From the cell containing the given text, extract its center point as [x, y] coordinate. 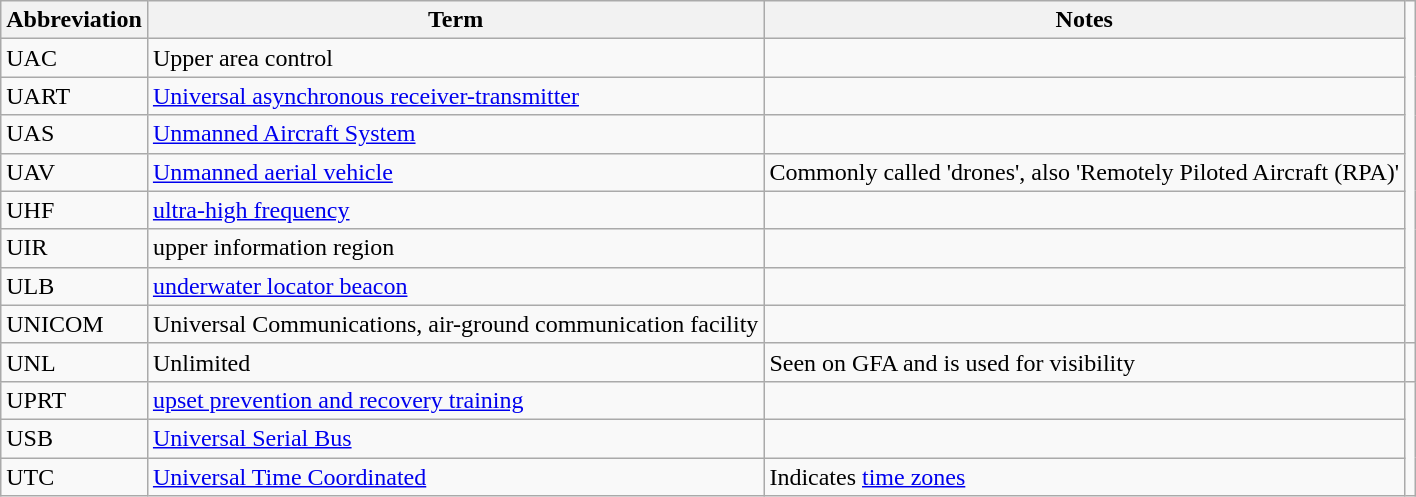
Universal Time Coordinated [455, 477]
UPRT [74, 400]
ULB [74, 286]
USB [74, 438]
Commonly called 'drones', also 'Remotely Piloted Aircraft (RPA)' [1084, 172]
ultra-high frequency [455, 210]
UTC [74, 477]
UIR [74, 248]
Unmanned aerial vehicle [455, 172]
upset prevention and recovery training [455, 400]
Upper area control [455, 58]
UHF [74, 210]
Universal Serial Bus [455, 438]
Universal Communications, air-ground communication facility [455, 324]
Unlimited [455, 362]
UNL [74, 362]
Seen on GFA and is used for visibility [1084, 362]
Universal asynchronous receiver-transmitter [455, 96]
underwater locator beacon [455, 286]
UAV [74, 172]
Term [455, 20]
Notes [1084, 20]
UNICOM [74, 324]
Abbreviation [74, 20]
Indicates time zones [1084, 477]
Unmanned Aircraft System [455, 134]
UAC [74, 58]
upper information region [455, 248]
UART [74, 96]
UAS [74, 134]
